Detect which cell encompasses the target text, then output its [x, y] center coordinate. 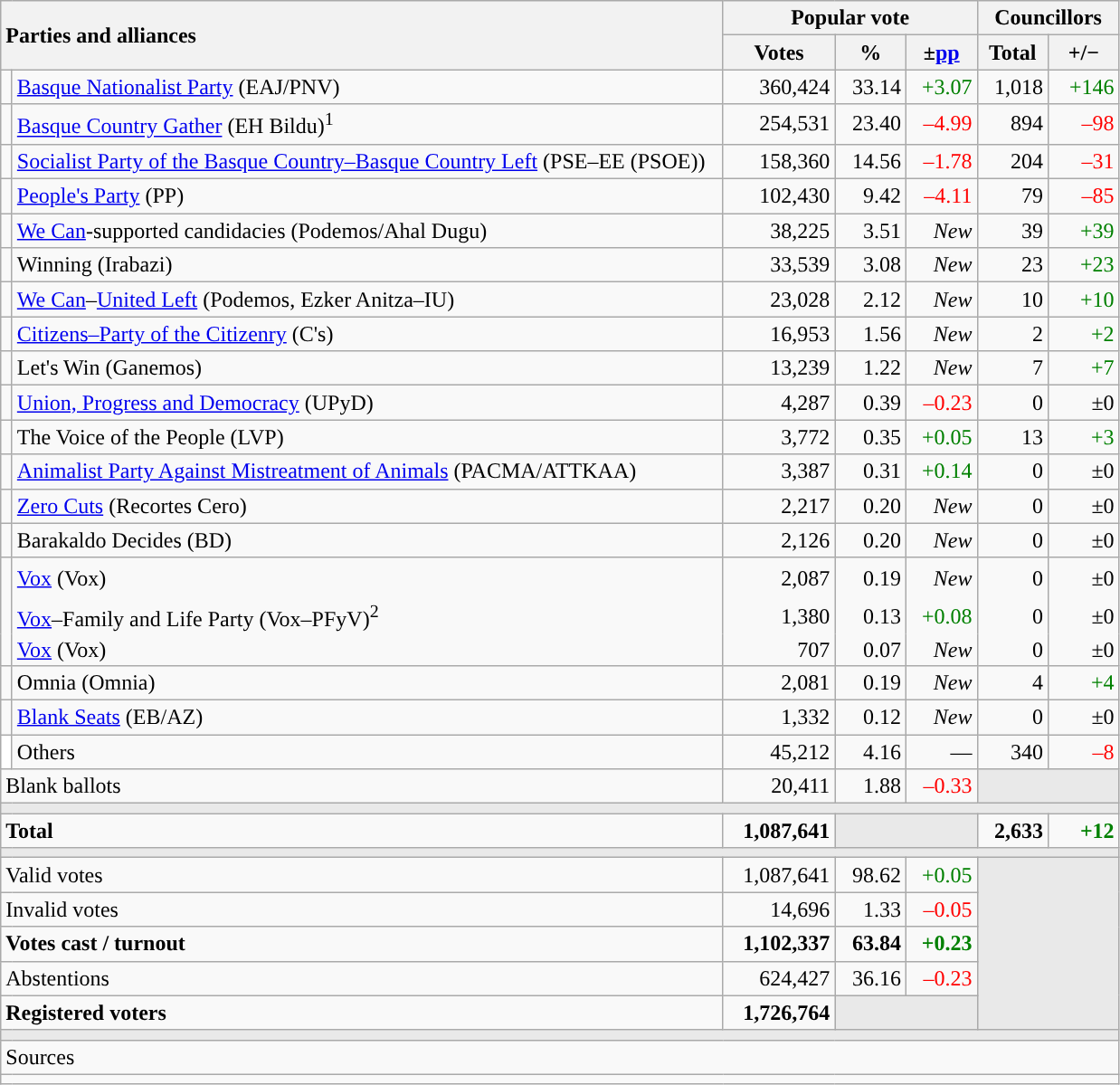
Parties and alliances [362, 35]
2,217 [779, 506]
36.16 [870, 978]
2,081 [779, 682]
+3.07 [941, 87]
People's Party (PP) [367, 196]
Winning (Irabazi) [367, 265]
16,953 [779, 334]
98.62 [870, 875]
Basque Nationalist Party (EAJ/PNV) [367, 87]
Registered voters [362, 1013]
Blank ballots [362, 786]
— [941, 752]
0.13 [870, 616]
894 [1013, 125]
Omnia (Omnia) [367, 682]
4.16 [870, 752]
158,360 [779, 161]
63.84 [870, 944]
Valid votes [362, 875]
1,332 [779, 717]
39 [1013, 231]
The Voice of the People (LVP) [367, 437]
254,531 [779, 125]
1,102,337 [779, 944]
+2 [1084, 334]
1,726,764 [779, 1013]
Basque Country Gather (EH Bildu)1 [367, 125]
23,028 [779, 300]
1.88 [870, 786]
10 [1013, 300]
Blank Seats (EB/AZ) [367, 717]
+3 [1084, 437]
79 [1013, 196]
340 [1013, 752]
45,212 [779, 752]
+4 [1084, 682]
2,087 [779, 577]
23.40 [870, 125]
–0.05 [941, 909]
3.08 [870, 265]
13 [1013, 437]
% [870, 52]
Barakaldo Decides (BD) [367, 540]
13,239 [779, 368]
14,696 [779, 909]
204 [1013, 161]
–31 [1084, 161]
–4.99 [941, 125]
0.35 [870, 437]
–0.33 [941, 786]
33.14 [870, 87]
Popular vote [850, 18]
2 [1013, 334]
Votes cast / turnout [362, 944]
2.12 [870, 300]
23 [1013, 265]
4 [1013, 682]
Socialist Party of the Basque Country–Basque Country Left (PSE–EE (PSOE)) [367, 161]
1.22 [870, 368]
707 [779, 650]
We Can–United Left (Podemos, Ezker Anitza–IU) [367, 300]
We Can-supported candidacies (Podemos/Ahal Dugu) [367, 231]
1,018 [1013, 87]
Citizens–Party of the Citizenry (C's) [367, 334]
624,427 [779, 978]
+10 [1084, 300]
9.42 [870, 196]
Let's Win (Ganemos) [367, 368]
3,387 [779, 471]
3,772 [779, 437]
+146 [1084, 87]
3.51 [870, 231]
Union, Progress and Democracy (UPyD) [367, 403]
2,126 [779, 540]
–98 [1084, 125]
33,539 [779, 265]
14.56 [870, 161]
+12 [1084, 831]
+0.14 [941, 471]
102,430 [779, 196]
+0.23 [941, 944]
–4.11 [941, 196]
4,287 [779, 403]
7 [1013, 368]
–8 [1084, 752]
Abstentions [362, 978]
0.12 [870, 717]
0.31 [870, 471]
Vox–Family and Life Party (Vox–PFyV)2 [367, 616]
+39 [1084, 231]
0.07 [870, 650]
+0.08 [941, 616]
+7 [1084, 368]
Invalid votes [362, 909]
Votes [779, 52]
Animalist Party Against Mistreatment of Animals (PACMA/ATTKAA) [367, 471]
Zero Cuts (Recortes Cero) [367, 506]
1.33 [870, 909]
+/− [1084, 52]
360,424 [779, 87]
–85 [1084, 196]
–1.78 [941, 161]
Councillors [1048, 18]
2,633 [1013, 831]
0.39 [870, 403]
38,225 [779, 231]
Others [367, 752]
1,380 [779, 616]
1.56 [870, 334]
Sources [560, 1057]
20,411 [779, 786]
±pp [941, 52]
+23 [1084, 265]
